Capture the cell that displays the provided text and extract its (X, Y) central coordinate. 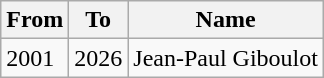
Name (226, 20)
Jean-Paul Giboulot (226, 58)
2001 (35, 58)
To (98, 20)
2026 (98, 58)
From (35, 20)
